Provide the [x, y] coordinate of the cell's center where the given text is located.  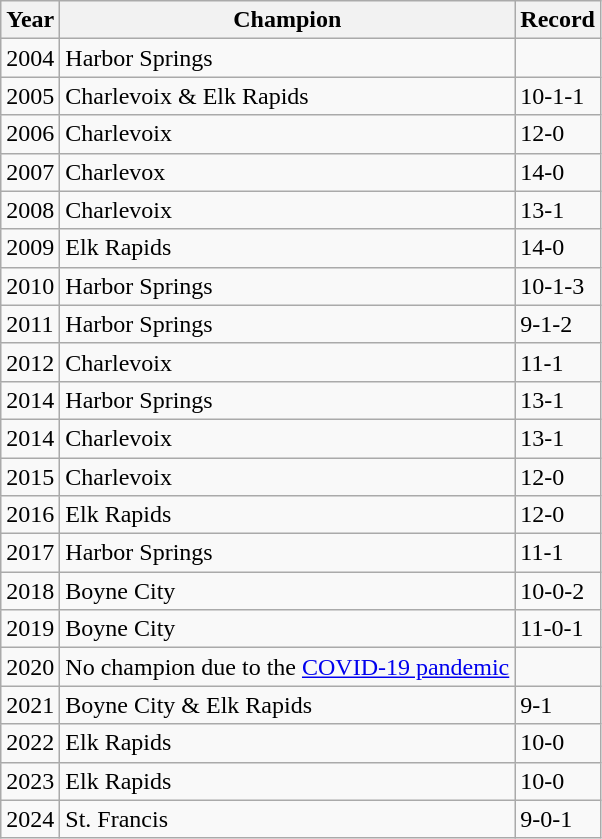
No champion due to the COVID-19 pandemic [288, 667]
Record [558, 20]
2024 [30, 819]
2020 [30, 667]
2006 [30, 134]
2012 [30, 362]
2021 [30, 705]
9-1-2 [558, 324]
2017 [30, 553]
10-0-2 [558, 591]
10-1-1 [558, 96]
2015 [30, 477]
2011 [30, 324]
9-0-1 [558, 819]
2019 [30, 629]
2008 [30, 210]
Boyne City & Elk Rapids [288, 705]
2005 [30, 96]
2022 [30, 743]
St. Francis [288, 819]
Charlevoix & Elk Rapids [288, 96]
2023 [30, 781]
10-1-3 [558, 286]
Champion [288, 20]
11-0-1 [558, 629]
Charlevox [288, 172]
2010 [30, 286]
2016 [30, 515]
2009 [30, 248]
2018 [30, 591]
2004 [30, 58]
9-1 [558, 705]
2007 [30, 172]
Year [30, 20]
